Detect which cell encompasses the target text, then output its (X, Y) center coordinate. 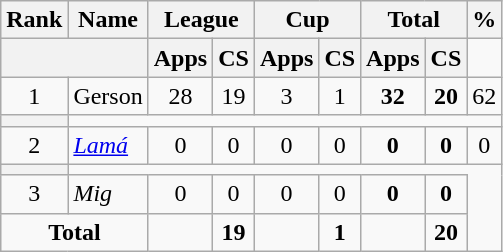
League (201, 20)
62 (484, 96)
Mig (108, 194)
Rank (34, 20)
% (484, 20)
Name (108, 20)
32 (393, 96)
Lamá (108, 145)
Cup (307, 20)
2 (34, 145)
Gerson (108, 96)
28 (180, 96)
